Return the [x, y] coordinate for the center point of the cell that contains the specified text.  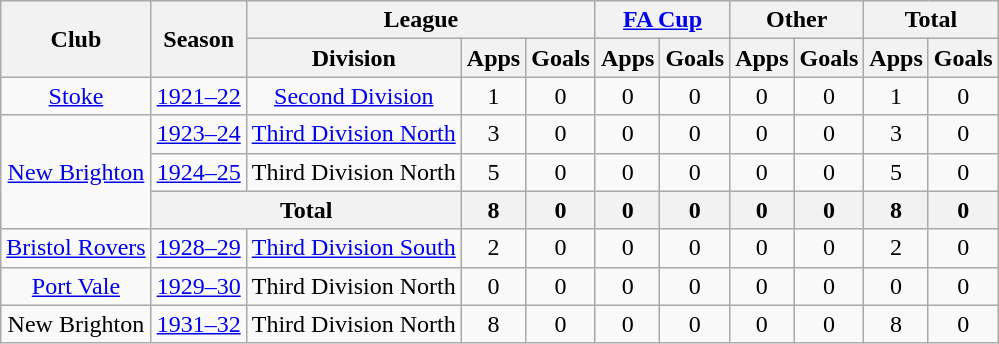
FA Cup [662, 20]
Division [354, 58]
Other [797, 20]
Club [76, 39]
1924–25 [198, 172]
1921–22 [198, 96]
League [420, 20]
Stoke [76, 96]
Bristol Rovers [76, 248]
Season [198, 39]
1928–29 [198, 248]
Second Division [354, 96]
1929–30 [198, 286]
1923–24 [198, 134]
1931–32 [198, 324]
Third Division South [354, 248]
Port Vale [76, 286]
